From the cell containing the given text, extract its center point as [X, Y] coordinate. 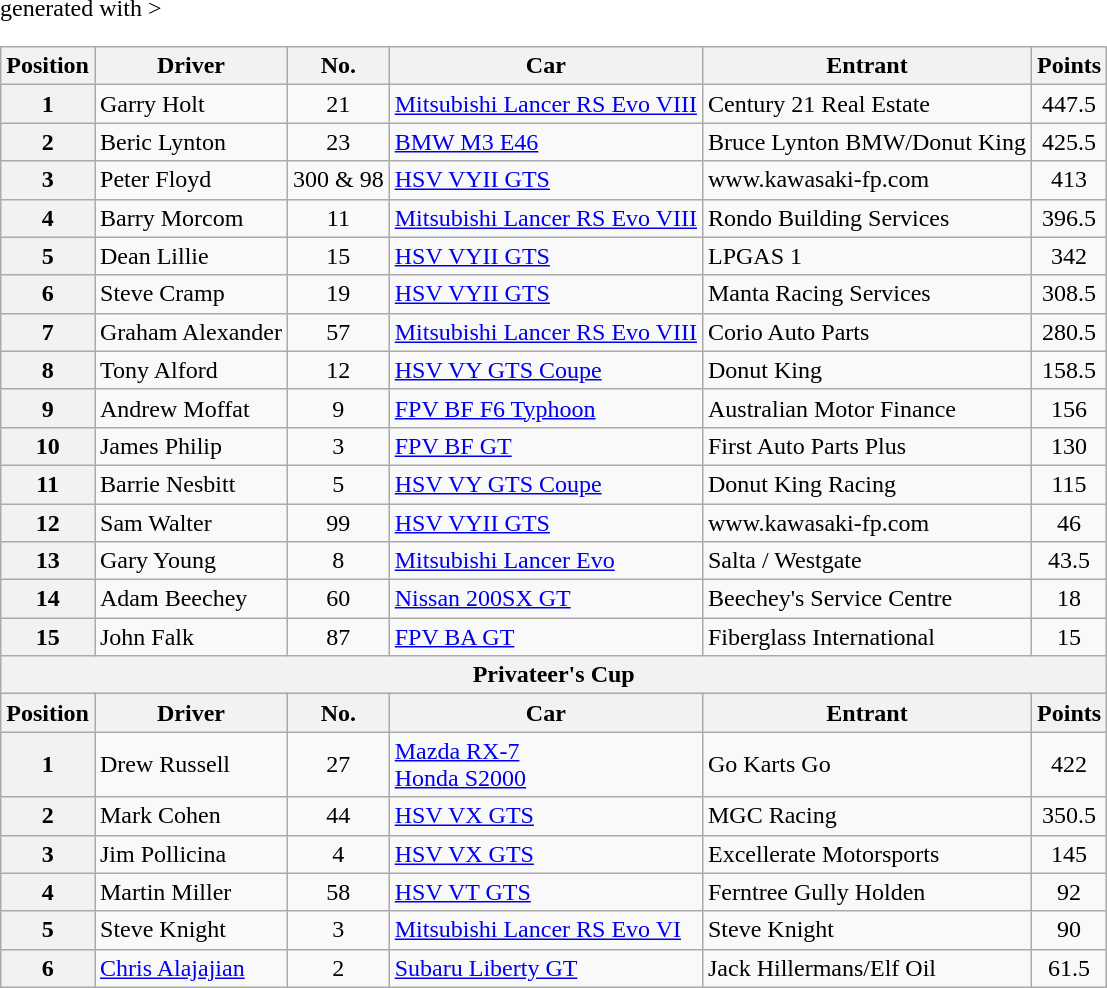
Mitsubishi Lancer Evo [546, 561]
Mitsubishi Lancer RS Evo VI [546, 930]
BMW M3 E46 [546, 142]
90 [1070, 930]
145 [1070, 854]
Fiberglass International [866, 637]
Barry Morcom [190, 218]
87 [338, 637]
92 [1070, 892]
Excellerate Motorsports [866, 854]
280.5 [1070, 332]
Rondo Building Services [866, 218]
447.5 [1070, 104]
342 [1070, 256]
57 [338, 332]
Garry Holt [190, 104]
300 & 98 [338, 180]
Corio Auto Parts [866, 332]
158.5 [1070, 370]
Go Karts Go [866, 764]
Salta / Westgate [866, 561]
7 [48, 332]
Martin Miller [190, 892]
Century 21 Real Estate [866, 104]
Graham Alexander [190, 332]
27 [338, 764]
Ferntree Gully Holden [866, 892]
FPV BF GT [546, 446]
Manta Racing Services [866, 294]
422 [1070, 764]
Beric Lynton [190, 142]
Bruce Lynton BMW/Donut King [866, 142]
Tony Alford [190, 370]
19 [338, 294]
Subaru Liberty GT [546, 968]
MGC Racing [866, 816]
Gary Young [190, 561]
Peter Floyd [190, 180]
60 [338, 599]
HSV VT GTS [546, 892]
115 [1070, 484]
130 [1070, 446]
James Philip [190, 446]
Steve Cramp [190, 294]
Dean Lillie [190, 256]
Drew Russell [190, 764]
Chris Alajajian [190, 968]
Donut King Racing [866, 484]
21 [338, 104]
46 [1070, 523]
First Auto Parts Plus [866, 446]
Donut King [866, 370]
Mazda RX-7 Honda S2000 [546, 764]
FPV BF F6 Typhoon [546, 408]
13 [48, 561]
Sam Walter [190, 523]
308.5 [1070, 294]
Privateer's Cup [554, 675]
425.5 [1070, 142]
23 [338, 142]
LPGAS 1 [866, 256]
396.5 [1070, 218]
Jack Hillermans/Elf Oil [866, 968]
156 [1070, 408]
10 [48, 446]
Beechey's Service Centre [866, 599]
350.5 [1070, 816]
44 [338, 816]
99 [338, 523]
Nissan 200SX GT [546, 599]
John Falk [190, 637]
Mark Cohen [190, 816]
413 [1070, 180]
Barrie Nesbitt [190, 484]
58 [338, 892]
Australian Motor Finance [866, 408]
Jim Pollicina [190, 854]
61.5 [1070, 968]
Adam Beechey [190, 599]
43.5 [1070, 561]
18 [1070, 599]
FPV BA GT [546, 637]
Andrew Moffat [190, 408]
14 [48, 599]
